Determine the [X, Y] coordinate at the center of the cell enclosing the given text.  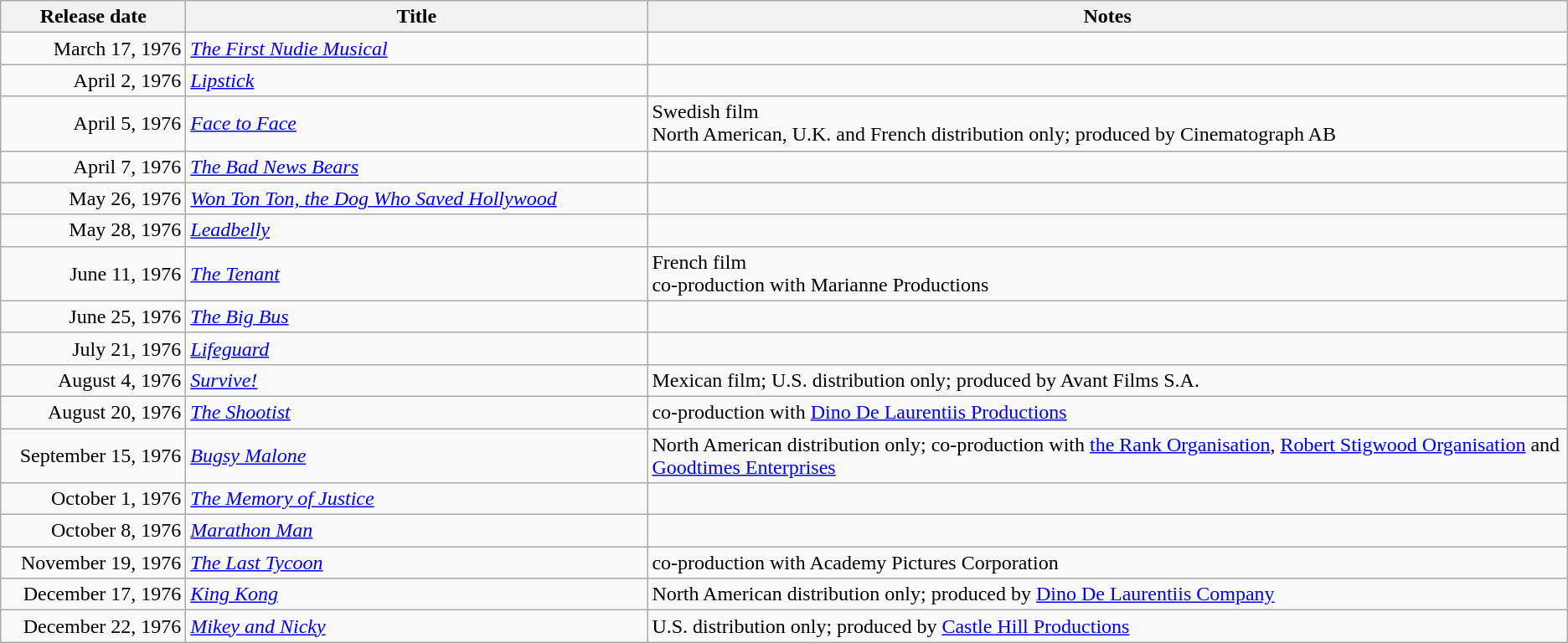
Lipstick [417, 80]
Won Ton Ton, the Dog Who Saved Hollywood [417, 198]
December 17, 1976 [94, 594]
U.S. distribution only; produced by Castle Hill Productions [1107, 626]
The First Nudie Musical [417, 49]
November 19, 1976 [94, 563]
Face to Face [417, 124]
North American distribution only; co-production with the Rank Organisation, Robert Stigwood Organisation and Goodtimes Enterprises [1107, 455]
co-production with Academy Pictures Corporation [1107, 563]
The Tenant [417, 273]
King Kong [417, 594]
April 2, 1976 [94, 80]
May 28, 1976 [94, 230]
Release date [94, 17]
Marathon Man [417, 531]
August 4, 1976 [94, 380]
Mexican film; U.S. distribution only; produced by Avant Films S.A. [1107, 380]
Swedish filmNorth American, U.K. and French distribution only; produced by Cinematograph AB [1107, 124]
April 7, 1976 [94, 167]
July 21, 1976 [94, 348]
The Shootist [417, 412]
December 22, 1976 [94, 626]
Bugsy Malone [417, 455]
French filmco-production with Marianne Productions [1107, 273]
October 8, 1976 [94, 531]
June 25, 1976 [94, 316]
September 15, 1976 [94, 455]
co-production with Dino De Laurentiis Productions [1107, 412]
Title [417, 17]
The Last Tycoon [417, 563]
Survive! [417, 380]
Mikey and Nicky [417, 626]
The Bad News Bears [417, 167]
North American distribution only; produced by Dino De Laurentiis Company [1107, 594]
August 20, 1976 [94, 412]
October 1, 1976 [94, 499]
April 5, 1976 [94, 124]
Leadbelly [417, 230]
The Memory of Justice [417, 499]
March 17, 1976 [94, 49]
Lifeguard [417, 348]
The Big Bus [417, 316]
Notes [1107, 17]
May 26, 1976 [94, 198]
June 11, 1976 [94, 273]
